Pinpoint the cell where the given text exists, returning its (x, y) midpoint coordinate. 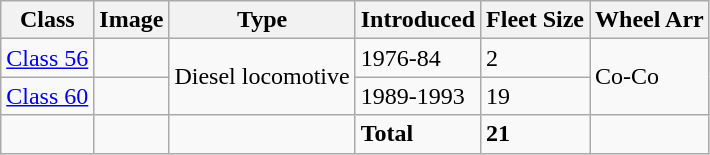
Co-Co (650, 77)
2 (536, 58)
1976-84 (418, 58)
Total (418, 134)
Image (132, 20)
Class 60 (48, 96)
19 (536, 96)
Diesel locomotive (262, 77)
Class (48, 20)
Introduced (418, 20)
Type (262, 20)
Fleet Size (536, 20)
Class 56 (48, 58)
Wheel Arr (650, 20)
21 (536, 134)
1989-1993 (418, 96)
